From the cell containing the given text, extract its center point as [X, Y] coordinate. 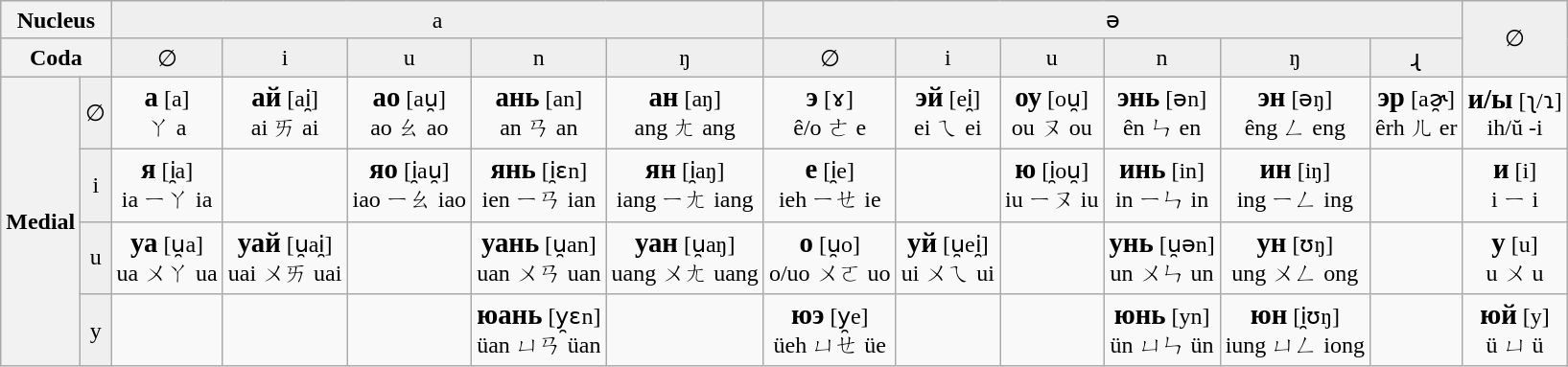
Nucleus [56, 20]
уан [u̯aŋ]uang ㄨㄤ uang [685, 258]
инь [in]in ㄧㄣ in [1162, 185]
a [a]ㄚ a [167, 113]
юнь [yn]ün ㄩㄣ ün [1162, 331]
юань [y̯ɛn]üan ㄩㄢ üan [539, 331]
и/ы [ʅ/ɿ]ih/ŭ -i [1515, 113]
ян [i̯aŋ]iang ㄧㄤ iang [685, 185]
a [437, 20]
y [96, 331]
оу [ou̯]ou ㄡ ou [1052, 113]
эн [əŋ]êng ㄥ eng [1295, 113]
у [u]u ㄨ u [1515, 258]
Coda [56, 57]
уань [u̯an]uan ㄨㄢ uan [539, 258]
юэ [y̯e]üeh ㄩㄝ üe [830, 331]
уй [u̯ei̯]ui ㄨㄟ ui [948, 258]
уай [u̯ai̯]uai ㄨㄞ uai [285, 258]
ай [ai̯]ai ㄞ ai [285, 113]
ɻ [1416, 57]
ə [1112, 20]
ан [aŋ]ang ㄤ ang [685, 113]
эй [ei̯]ei ㄟ ei [948, 113]
юй [y]ü ㄩ ü [1515, 331]
унь [u̯ən]un ㄨㄣ un [1162, 258]
о [u̯o]o/uo ㄨㄛ uo [830, 258]
энь [ən]ên ㄣ en [1162, 113]
эр [aɚ̯]êrh ㄦ er [1416, 113]
э [ɤ]ê/o ㄜ e [830, 113]
е [i̯e]ieh ㄧㄝ ie [830, 185]
уа [u̯a]ua ㄨㄚ ua [167, 258]
янь [i̯ɛn]ien ㄧㄢ ian [539, 185]
я [i̯a]ia ㄧㄚ ia [167, 185]
яо [i̯au̯]iao ㄧㄠ iao [410, 185]
ю [i̯ou̯]iu ㄧㄡ iu [1052, 185]
и [i]i ㄧ i [1515, 185]
юн [i̯ʊŋ]iung ㄩㄥ iong [1295, 331]
Medial [40, 221]
ao [au̯]ao ㄠ ao [410, 113]
ин [iŋ]ing ㄧㄥ ing [1295, 185]
ун [ʊŋ]ung ㄨㄥ ong [1295, 258]
ань [an]an ㄢ an [539, 113]
